Pinpoint the cell where the given text exists, returning its (X, Y) midpoint coordinate. 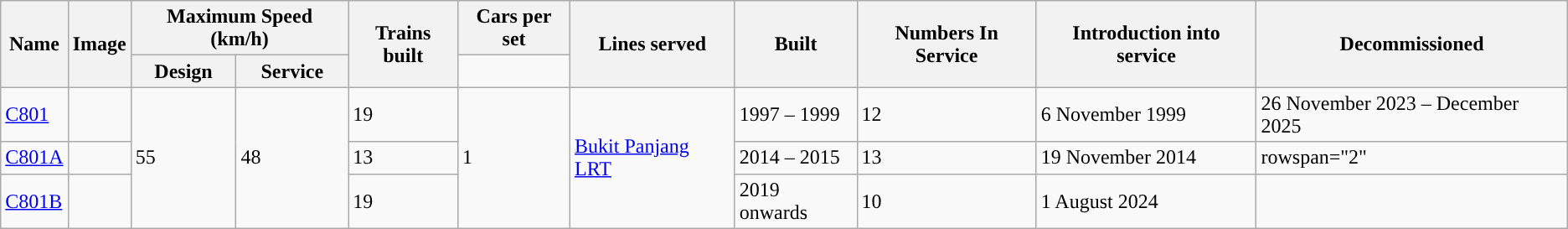
Lines served (653, 44)
rowspan="2" (1412, 158)
Service (292, 71)
Cars per set (514, 29)
Bukit Panjang LRT (653, 158)
Built (796, 44)
1 (514, 158)
1997 – 1999 (796, 114)
19 November 2014 (1146, 158)
C801A (34, 158)
Maximum Speed (km/h) (240, 29)
Name (34, 44)
26 November 2023 – December 2025 (1412, 114)
1 August 2024 (1146, 201)
Design (183, 71)
Trains built (404, 44)
C801 (34, 114)
6 November 1999 (1146, 114)
10 (946, 201)
Decommissioned (1412, 44)
Image (99, 44)
C801B (34, 201)
Introduction into service (1146, 44)
2014 – 2015 (796, 158)
48 (292, 158)
12 (946, 114)
55 (183, 158)
Numbers In Service (946, 44)
2019 onwards (796, 201)
